Capture the cell that displays the provided text and extract its [X, Y] central coordinate. 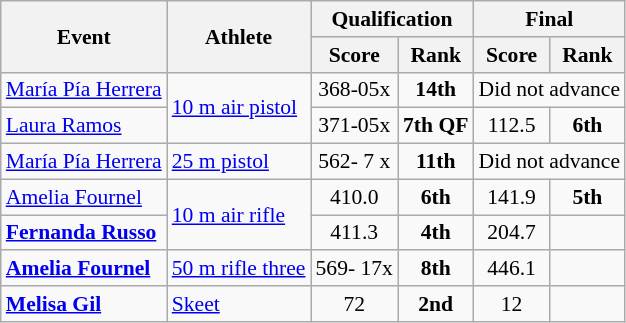
7th QF [436, 126]
141.9 [511, 197]
25 m pistol [239, 162]
411.3 [354, 233]
Skeet [239, 304]
50 m rifle three [239, 269]
446.1 [511, 269]
10 m air pistol [239, 108]
Laura Ramos [84, 126]
410.0 [354, 197]
4th [436, 233]
Event [84, 36]
Qualification [392, 19]
112.5 [511, 126]
Final [549, 19]
5th [588, 197]
8th [436, 269]
72 [354, 304]
368-05x [354, 90]
Athlete [239, 36]
Fernanda Russo [84, 233]
2nd [436, 304]
11th [436, 162]
14th [436, 90]
569- 17x [354, 269]
12 [511, 304]
Melisa Gil [84, 304]
10 m air rifle [239, 214]
562- 7 x [354, 162]
371-05x [354, 126]
204.7 [511, 233]
